For the text-containing cell, return its midpoint in (x, y) coordinate format. 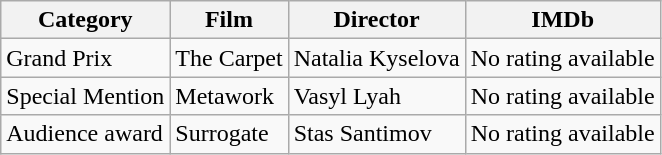
Stas Santimov (376, 134)
Audience award (86, 134)
Film (229, 20)
Metawork (229, 96)
Grand Prix (86, 58)
IMDb (562, 20)
Surrogate (229, 134)
Special Mention (86, 96)
Category (86, 20)
Vasyl Lyah (376, 96)
The Carpet (229, 58)
Director (376, 20)
Natalia Kyselova (376, 58)
